Detect which cell encompasses the target text, then output its (x, y) center coordinate. 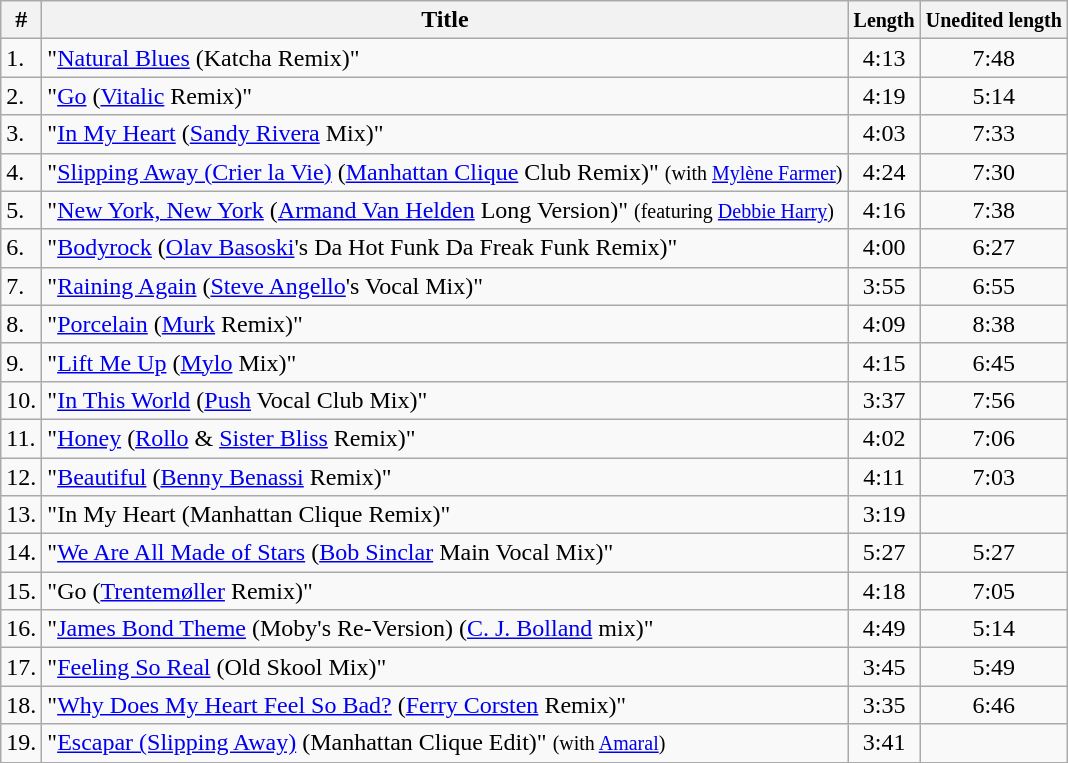
3:55 (884, 286)
Title (445, 20)
"James Bond Theme (Moby's Re-Version) (C. J. Bolland mix)" (445, 629)
"Lift Me Up (Mylo Mix)" (445, 362)
1. (22, 58)
3:41 (884, 743)
"Honey (Rollo & Sister Bliss Remix)" (445, 438)
4:09 (884, 324)
13. (22, 515)
"In My Heart (Manhattan Clique Remix)" (445, 515)
4:49 (884, 629)
16. (22, 629)
"New York, New York (Armand Van Helden Long Version)" (featuring Debbie Harry) (445, 210)
7. (22, 286)
4:11 (884, 477)
"We Are All Made of Stars (Bob Sinclar Main Vocal Mix)" (445, 553)
7:38 (994, 210)
6:46 (994, 705)
"Go (Vitalic Remix)" (445, 96)
19. (22, 743)
10. (22, 400)
"Feeling So Real (Old Skool Mix)" (445, 667)
4:18 (884, 591)
7:56 (994, 400)
3:37 (884, 400)
"Escapar (Slipping Away) (Manhattan Clique Edit)" (with Amaral) (445, 743)
"Why Does My Heart Feel So Bad? (Ferry Corsten Remix)" (445, 705)
"Raining Again (Steve Angello's Vocal Mix)" (445, 286)
8. (22, 324)
11. (22, 438)
7:30 (994, 172)
3:45 (884, 667)
3:19 (884, 515)
6:27 (994, 248)
4:19 (884, 96)
"In My Heart (Sandy Rivera Mix)" (445, 134)
9. (22, 362)
4. (22, 172)
5:49 (994, 667)
6:55 (994, 286)
"In This World (Push Vocal Club Mix)" (445, 400)
14. (22, 553)
# (22, 20)
4:02 (884, 438)
4:13 (884, 58)
7:03 (994, 477)
15. (22, 591)
"Slipping Away (Crier la Vie) (Manhattan Clique Club Remix)" (with Mylène Farmer) (445, 172)
"Natural Blues (Katcha Remix)" (445, 58)
18. (22, 705)
"Beautiful (Benny Benassi Remix)" (445, 477)
"Go (Trentemøller Remix)" (445, 591)
7:48 (994, 58)
4:03 (884, 134)
7:33 (994, 134)
3. (22, 134)
"Porcelain (Murk Remix)" (445, 324)
Length (884, 20)
4:00 (884, 248)
4:15 (884, 362)
"Bodyrock (Olav Basoski's Da Hot Funk Da Freak Funk Remix)" (445, 248)
4:24 (884, 172)
8:38 (994, 324)
6:45 (994, 362)
17. (22, 667)
7:06 (994, 438)
7:05 (994, 591)
4:16 (884, 210)
5. (22, 210)
2. (22, 96)
3:35 (884, 705)
12. (22, 477)
6. (22, 248)
Unedited length (994, 20)
